Determine the [x, y] coordinate at the center of the cell enclosing the given text.  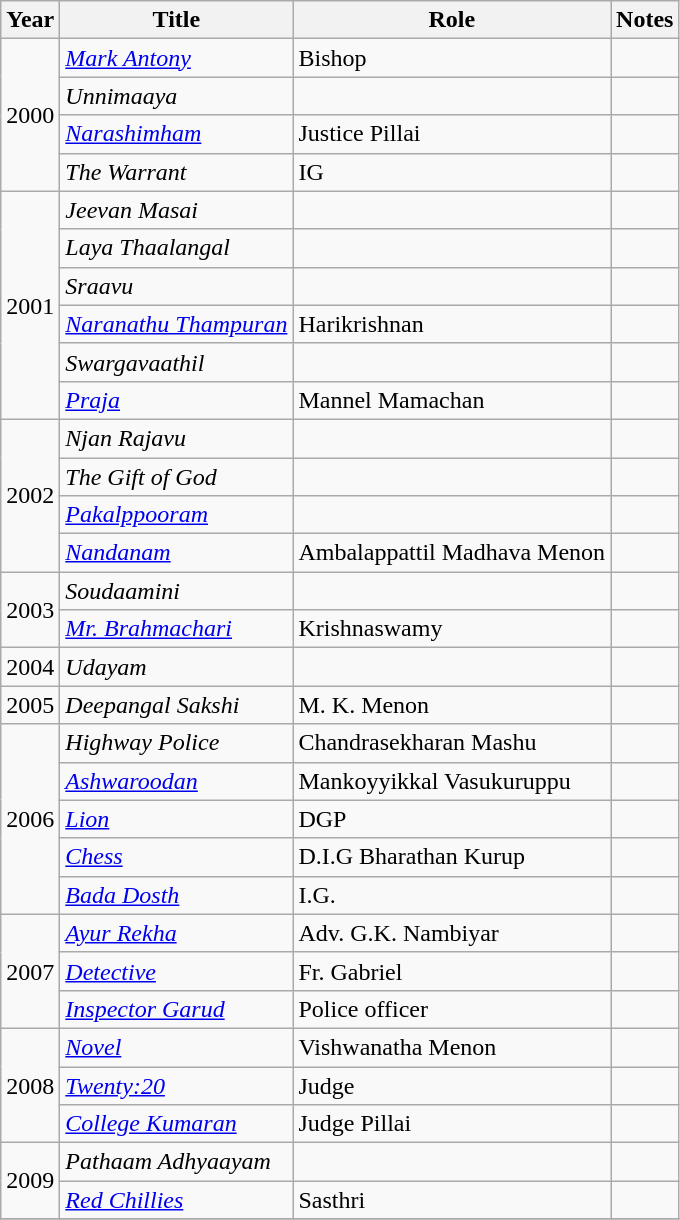
Swargavaathil [176, 362]
Novel [176, 1047]
Sasthri [452, 1200]
Sraavu [176, 286]
IG [452, 172]
Notes [645, 20]
Mr. Brahmachari [176, 629]
2007 [30, 971]
Soudaamini [176, 591]
Police officer [452, 1009]
Highway Police [176, 743]
Twenty:20 [176, 1085]
Chess [176, 857]
Inspector Garud [176, 1009]
Ashwaroodan [176, 781]
Mankoyyikkal Vasukuruppu [452, 781]
Justice Pillai [452, 134]
2000 [30, 115]
Vishwanatha Menon [452, 1047]
Praja [176, 400]
Bishop [452, 58]
2005 [30, 705]
Naranathu Thampuran [176, 324]
Chandrasekharan Mashu [452, 743]
Njan Rajavu [176, 438]
Ambalappattil Madhava Menon [452, 553]
Nandanam [176, 553]
Narashimham [176, 134]
College Kumaran [176, 1124]
Detective [176, 971]
2008 [30, 1085]
Laya Thaalangal [176, 248]
Udayam [176, 667]
Judge Pillai [452, 1124]
Role [452, 20]
Unnimaaya [176, 96]
Jeevan Masai [176, 210]
2003 [30, 610]
Harikrishnan [452, 324]
Lion [176, 819]
2001 [30, 305]
Pathaam Adhyaayam [176, 1162]
Pakalppooram [176, 515]
2004 [30, 667]
Adv. G.K. Nambiyar [452, 933]
Bada Dosth [176, 895]
Red Chillies [176, 1200]
Year [30, 20]
Mark Antony [176, 58]
DGP [452, 819]
The Warrant [176, 172]
I.G. [452, 895]
Krishnaswamy [452, 629]
Fr. Gabriel [452, 971]
Deepangal Sakshi [176, 705]
2006 [30, 819]
Mannel Mamachan [452, 400]
The Gift of God [176, 477]
M. K. Menon [452, 705]
2009 [30, 1181]
Title [176, 20]
D.I.G Bharathan Kurup [452, 857]
Ayur Rekha [176, 933]
2002 [30, 495]
Judge [452, 1085]
